Return the (X, Y) coordinate for the center point of the cell that contains the specified text.  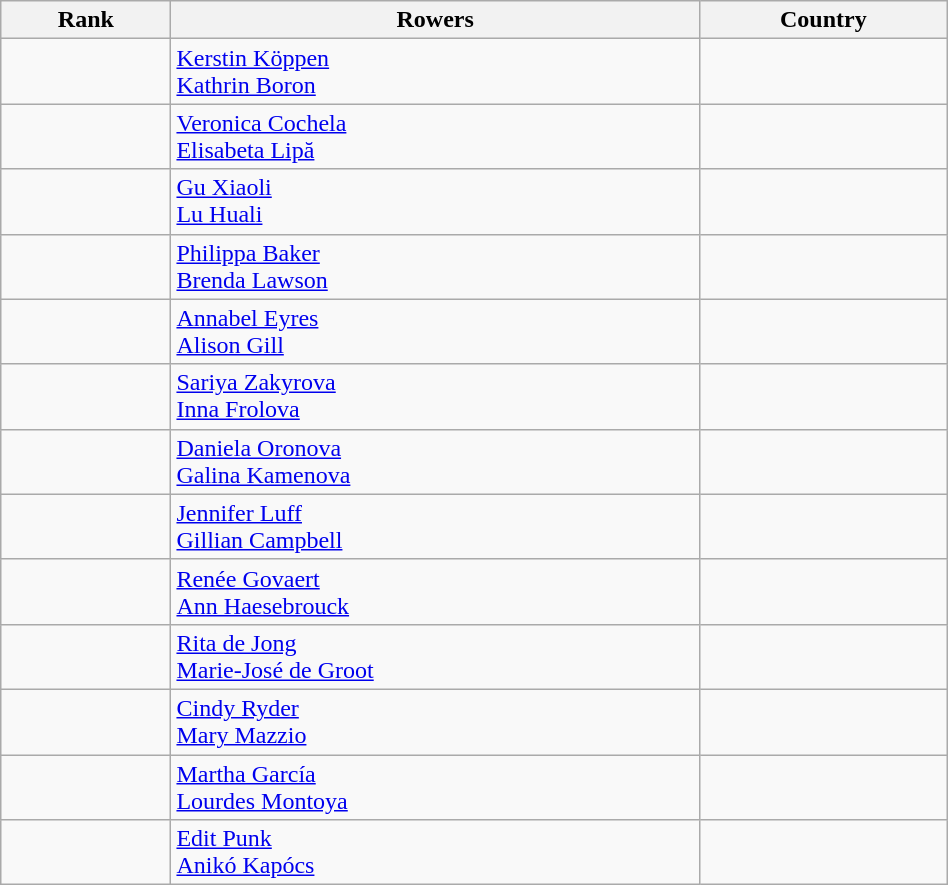
Rank (86, 20)
Kerstin KöppenKathrin Boron (435, 72)
Edit PunkAnikó Kapócs (435, 852)
Philippa BakerBrenda Lawson (435, 266)
Rowers (435, 20)
Martha GarcíaLourdes Montoya (435, 786)
Cindy RyderMary Mazzio (435, 722)
Renée GovaertAnn Haesebrouck (435, 592)
Jennifer LuffGillian Campbell (435, 526)
Rita de JongMarie-José de Groot (435, 656)
Country (823, 20)
Gu XiaoliLu Huali (435, 202)
Sariya ZakyrovaInna Frolova (435, 396)
Veronica CochelaElisabeta Lipă (435, 136)
Daniela OronovaGalina Kamenova (435, 462)
Annabel EyresAlison Gill (435, 332)
